Locate the cell with the specified text and output its (X, Y) center coordinate. 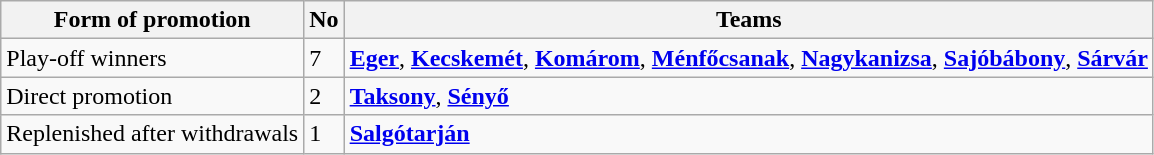
2 (324, 96)
No (324, 20)
Eger, Kecskemét, Komárom, Ménfőcsanak, Nagykanizsa, Sajóbábony, Sárvár (748, 58)
Form of promotion (152, 20)
Teams (748, 20)
Taksony, Sényő (748, 96)
Replenished after withdrawals (152, 134)
Direct promotion (152, 96)
Play-off winners (152, 58)
1 (324, 134)
Salgótarján (748, 134)
7 (324, 58)
